Determine the (X, Y) coordinate at the center of the cell enclosing the given text.  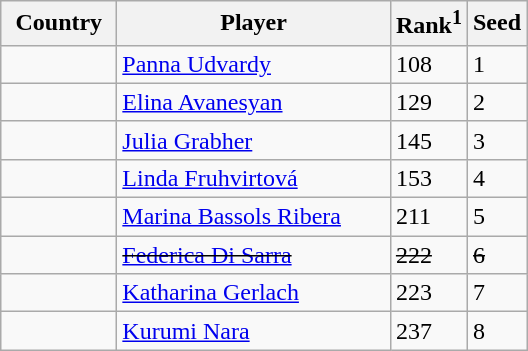
Rank1 (428, 24)
7 (496, 293)
3 (496, 140)
Federica Di Sarra (254, 255)
Player (254, 24)
223 (428, 293)
Marina Bassols Ribera (254, 217)
Kurumi Nara (254, 331)
145 (428, 140)
Panna Udvardy (254, 64)
Elina Avanesyan (254, 102)
2 (496, 102)
108 (428, 64)
4 (496, 178)
5 (496, 217)
237 (428, 331)
6 (496, 255)
153 (428, 178)
8 (496, 331)
Linda Fruhvirtová (254, 178)
Katharina Gerlach (254, 293)
1 (496, 64)
129 (428, 102)
Country (59, 24)
222 (428, 255)
Seed (496, 24)
Julia Grabher (254, 140)
211 (428, 217)
